Identify which cell holds the provided text, then report its [X, Y] central coordinate. 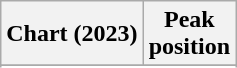
Peakposition [189, 34]
Chart (2023) [72, 34]
